Detect which cell encompasses the target text, then output its [X, Y] center coordinate. 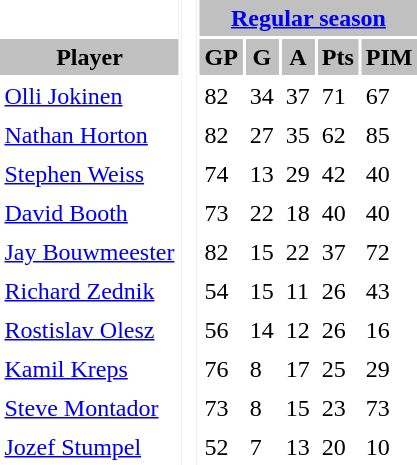
18 [298, 213]
GP [221, 57]
Stephen Weiss [90, 174]
17 [298, 369]
Kamil Kreps [90, 369]
56 [221, 330]
Player [90, 57]
42 [338, 174]
85 [389, 135]
27 [262, 135]
43 [389, 291]
52 [221, 447]
54 [221, 291]
Pts [338, 57]
14 [262, 330]
11 [298, 291]
Richard Zednik [90, 291]
Olli Jokinen [90, 96]
10 [389, 447]
Steve Montador [90, 408]
16 [389, 330]
12 [298, 330]
PIM [389, 57]
62 [338, 135]
David Booth [90, 213]
23 [338, 408]
Jozef Stumpel [90, 447]
Nathan Horton [90, 135]
A [298, 57]
7 [262, 447]
Regular season [308, 18]
71 [338, 96]
72 [389, 252]
G [262, 57]
20 [338, 447]
Jay Bouwmeester [90, 252]
76 [221, 369]
74 [221, 174]
34 [262, 96]
67 [389, 96]
25 [338, 369]
35 [298, 135]
Rostislav Olesz [90, 330]
